Search for the cell housing the specified text and yield its [X, Y] center coordinate. 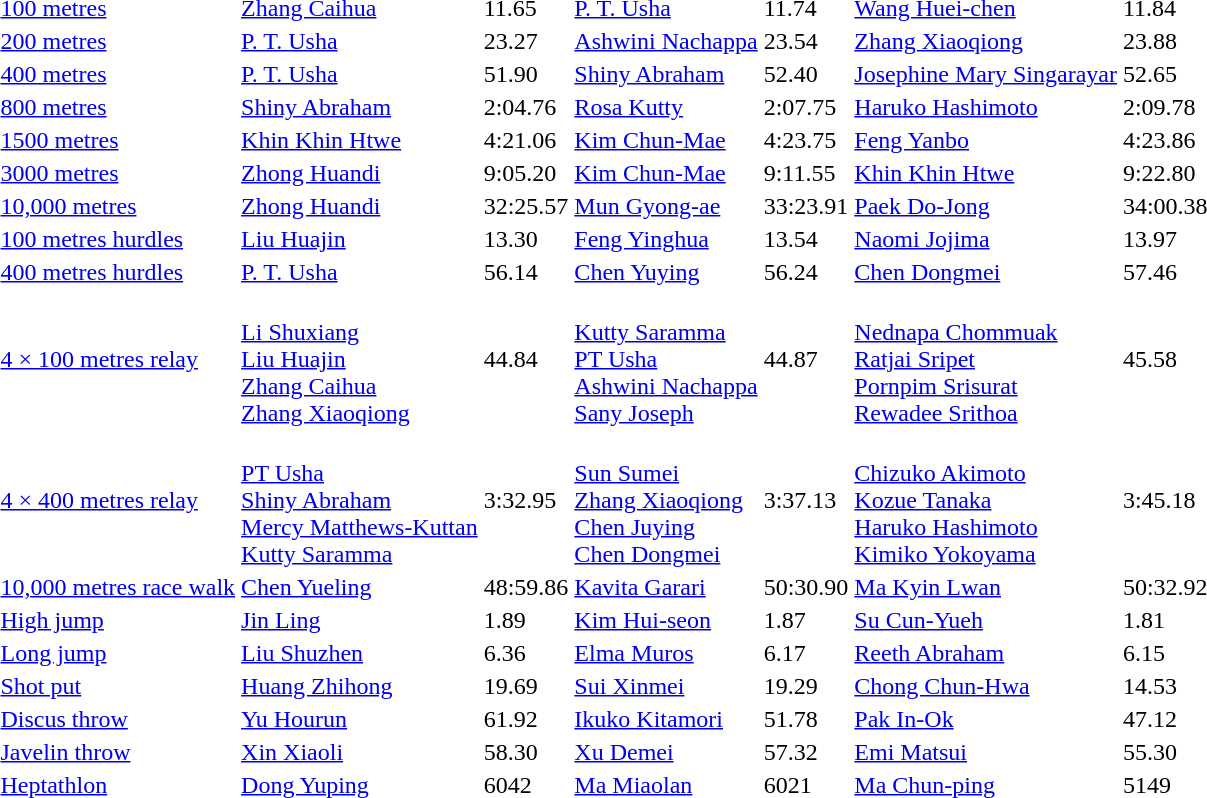
Huang Zhihong [360, 686]
56.14 [526, 272]
4:23.75 [806, 140]
3:37.13 [806, 500]
Reeth Abraham [986, 653]
Chen Yuying [666, 272]
48:59.86 [526, 587]
Feng Yinghua [666, 239]
4:21.06 [526, 140]
32:25.57 [526, 206]
Mun Gyong-ae [666, 206]
50:30.90 [806, 587]
Kutty SarammaPT UshaAshwini NachappaSany Joseph [666, 359]
Josephine Mary Singarayar [986, 74]
Jin Ling [360, 620]
Sui Xinmei [666, 686]
Xin Xiaoli [360, 752]
3:32.95 [526, 500]
56.24 [806, 272]
Haruko Hashimoto [986, 107]
57.32 [806, 752]
Liu Huajin [360, 239]
23.54 [806, 41]
13.54 [806, 239]
51.78 [806, 719]
44.84 [526, 359]
Chizuko AkimotoKozue TanakaHaruko HashimotoKimiko Yokoyama [986, 500]
Ma Kyin Lwan [986, 587]
Paek Do-Jong [986, 206]
Ashwini Nachappa [666, 41]
Zhang Xiaoqiong [986, 41]
Sun SumeiZhang XiaoqiongChen JuyingChen Dongmei [666, 500]
61.92 [526, 719]
Su Cun-Yueh [986, 620]
Feng Yanbo [986, 140]
Naomi Jojima [986, 239]
Nednapa ChommuakRatjai SripetPornpim SrisuratRewadee Srithoa [986, 359]
Elma Muros [666, 653]
Emi Matsui [986, 752]
Li ShuxiangLiu HuajinZhang CaihuaZhang Xiaoqiong [360, 359]
Rosa Kutty [666, 107]
44.87 [806, 359]
19.29 [806, 686]
Chong Chun-Hwa [986, 686]
33:23.91 [806, 206]
2:04.76 [526, 107]
9:05.20 [526, 173]
Liu Shuzhen [360, 653]
51.90 [526, 74]
Chen Yueling [360, 587]
9:11.55 [806, 173]
Ikuko Kitamori [666, 719]
Yu Hourun [360, 719]
6.17 [806, 653]
Kim Hui-seon [666, 620]
Pak In-Ok [986, 719]
Kavita Garari [666, 587]
58.30 [526, 752]
Xu Demei [666, 752]
23.27 [526, 41]
Chen Dongmei [986, 272]
1.89 [526, 620]
1.87 [806, 620]
13.30 [526, 239]
6.36 [526, 653]
PT UshaShiny AbrahamMercy Matthews-KuttanKutty Saramma [360, 500]
19.69 [526, 686]
2:07.75 [806, 107]
52.40 [806, 74]
